For the text-containing cell, return its midpoint in [x, y] coordinate format. 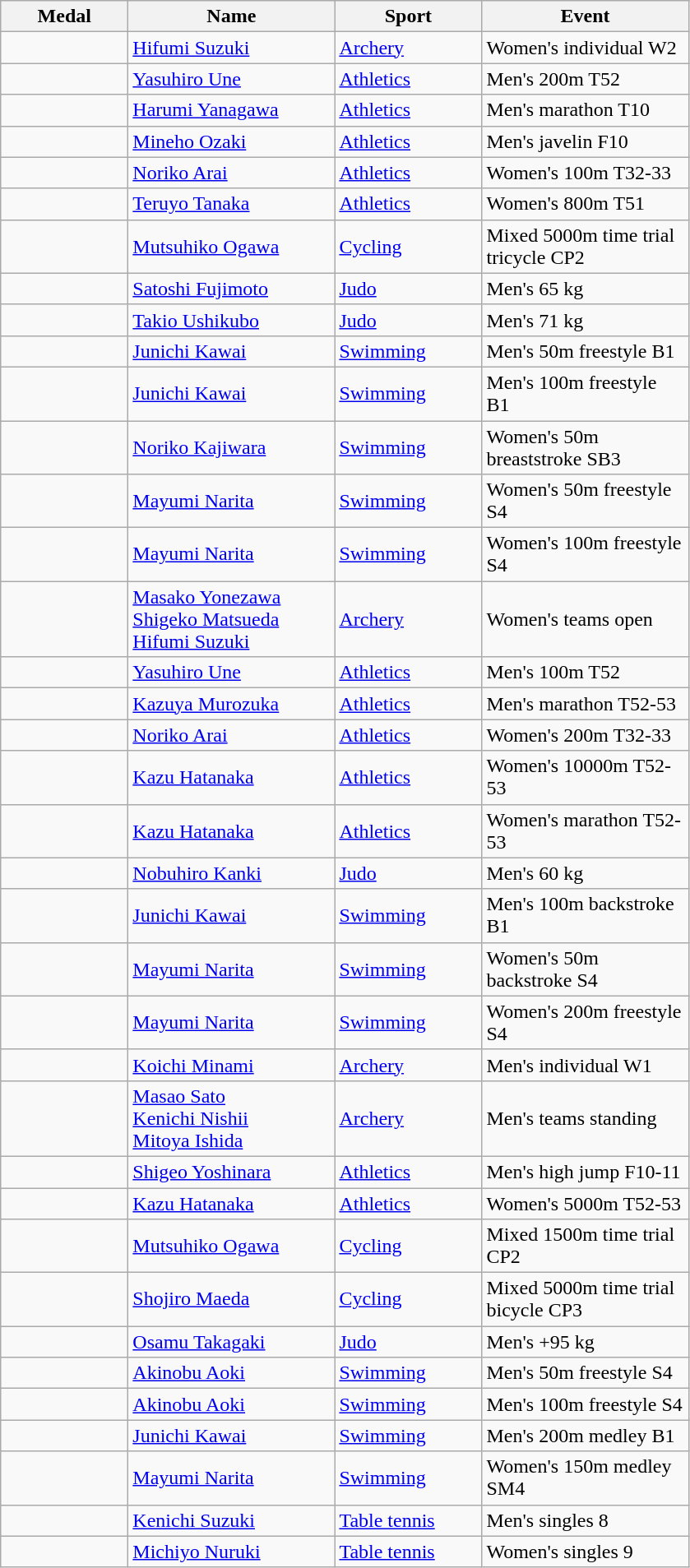
Women's 150m medley SM4 [586, 1478]
Men's 200m T52 [586, 79]
Mixed 5000m time trial bicycle CP3 [586, 1299]
Men's 100m freestyle B1 [586, 393]
Women's 200m freestyle S4 [586, 1023]
Osamu Takagaki [232, 1342]
Men's marathon T10 [586, 110]
Women's 50m backstroke S4 [586, 969]
Women's 100m T32-33 [586, 173]
Kenichi Suzuki [232, 1520]
Harumi Yanagawa [232, 110]
Michiyo Nuruki [232, 1552]
Name [232, 16]
Men's 100m backstroke B1 [586, 916]
Masao Sato Kenichi Nishii Mitoya Ishida [232, 1118]
Women's 10000m T52-53 [586, 778]
Men's 50m freestyle S4 [586, 1373]
Men's 50m freestyle B1 [586, 351]
Men's 200m medley B1 [586, 1436]
Women's 50m breaststroke SB3 [586, 447]
Mixed 1500m time trial CP2 [586, 1247]
Men's javelin F10 [586, 141]
Hifumi Suzuki [232, 48]
Women's 100m freestyle S4 [586, 554]
Kazuya Murozuka [232, 704]
Men's 100m T52 [586, 673]
Women's 50m freestyle S4 [586, 502]
Noriko Kajiwara [232, 447]
Takio Ushikubo [232, 320]
Event [586, 16]
Women's teams open [586, 619]
Mixed 5000m time trial tricycle CP2 [586, 247]
Shigeo Yoshinara [232, 1172]
Masako Yonezawa Shigeko Matsueda Hifumi Suzuki [232, 619]
Nobuhiro Kanki [232, 873]
Men's individual W1 [586, 1065]
Women's 800m T51 [586, 204]
Shojiro Maeda [232, 1299]
Women's 5000m T52-53 [586, 1203]
Men's 100m freestyle S4 [586, 1404]
Teruyo Tanaka [232, 204]
Men's marathon T52-53 [586, 704]
Medal [64, 16]
Men's 65 kg [586, 289]
Satoshi Fujimoto [232, 289]
Men's 60 kg [586, 873]
Women's marathon T52-53 [586, 830]
Men's singles 8 [586, 1520]
Men's +95 kg [586, 1342]
Mineho Ozaki [232, 141]
Men's high jump F10-11 [586, 1172]
Women's singles 9 [586, 1552]
Sport [408, 16]
Women's 200m T32-33 [586, 735]
Men's 71 kg [586, 320]
Koichi Minami [232, 1065]
Men's teams standing [586, 1118]
Women's individual W2 [586, 48]
